For the text-containing cell, return its midpoint in (x, y) coordinate format. 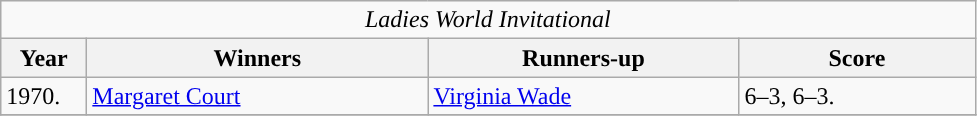
Virginia Wade (584, 96)
Runners-up (584, 58)
6–3, 6–3. (857, 96)
Year (44, 58)
1970. (44, 96)
Margaret Court (258, 96)
Score (857, 58)
Ladies World Invitational (488, 20)
Winners (258, 58)
